Provide the [x, y] coordinate of the cell's center where the given text is located.  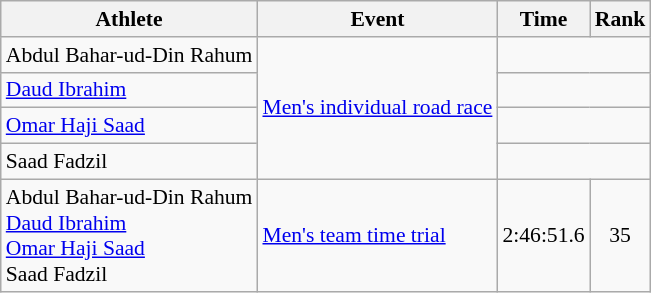
Rank [620, 19]
Abdul Bahar-ud-Din RahumDaud IbrahimOmar Haji SaadSaad Fadzil [130, 235]
Time [543, 19]
Athlete [130, 19]
2:46:51.6 [543, 235]
Saad Fadzil [130, 162]
Daud Ibrahim [130, 90]
Men's individual road race [377, 108]
Abdul Bahar-ud-Din Rahum [130, 55]
35 [620, 235]
Omar Haji Saad [130, 126]
Men's team time trial [377, 235]
Event [377, 19]
